Determine the (x, y) coordinate at the center of the cell enclosing the given text.  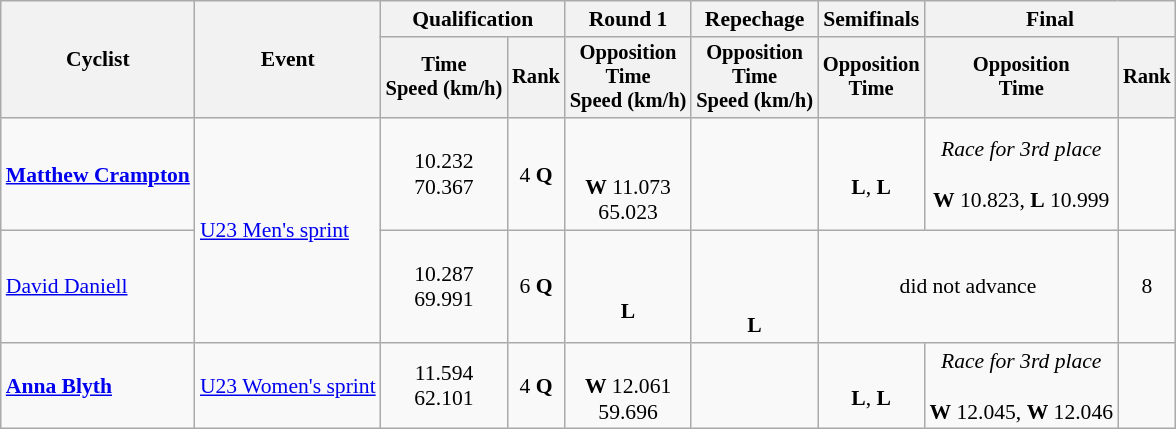
Cyclist (98, 60)
Qualification (473, 19)
Matthew Crampton (98, 174)
Race for 3rd placeW 10.823, L 10.999 (1021, 174)
TimeSpeed (km/h) (444, 78)
L, L (872, 174)
did not advance (968, 287)
W 11.07365.023 (628, 174)
10.28769.991 (444, 287)
Round 1 (628, 19)
10.23270.367 (444, 174)
Final (1050, 19)
4 Q (536, 174)
6 Q (536, 287)
8 (1147, 287)
Semifinals (872, 19)
U23 Men's sprint (288, 230)
David Daniell (98, 287)
Repechage (754, 19)
Event (288, 60)
